For the text-containing cell, return its midpoint in (x, y) coordinate format. 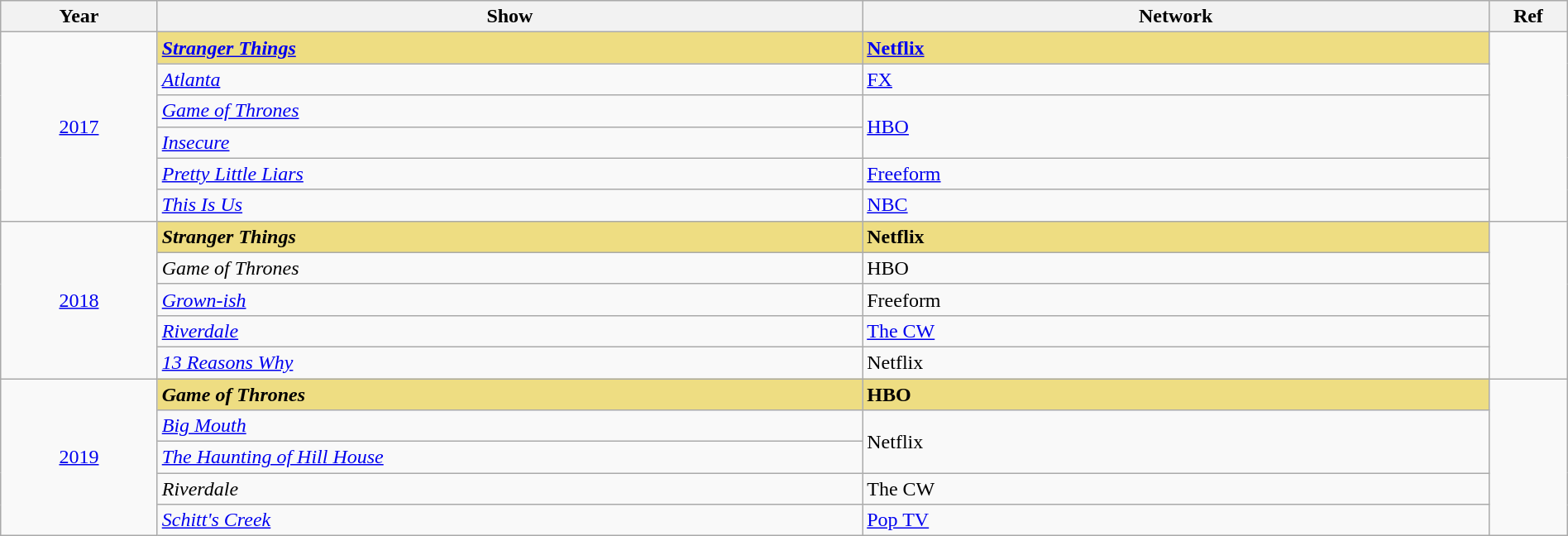
NBC (1176, 205)
This Is Us (509, 205)
The Haunting of Hill House (509, 457)
Insecure (509, 142)
Grown-ish (509, 299)
FX (1176, 79)
2017 (79, 127)
Big Mouth (509, 426)
Year (79, 17)
Schitt's Creek (509, 520)
Ref (1528, 17)
Show (509, 17)
13 Reasons Why (509, 362)
Network (1176, 17)
2019 (79, 457)
2018 (79, 299)
Pretty Little Liars (509, 174)
Pop TV (1176, 520)
Atlanta (509, 79)
